Provide the [x, y] coordinate of the cell's center where the given text is located.  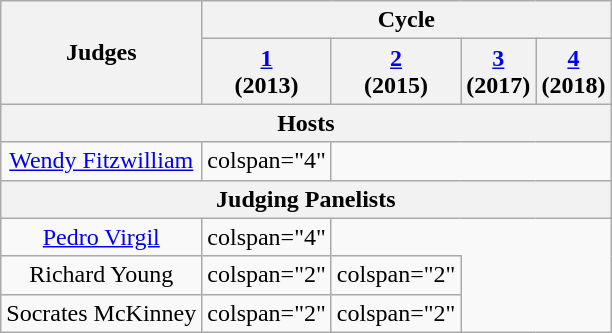
Socrates McKinney [102, 313]
Judging Panelists [306, 199]
Hosts [306, 123]
2 (2015) [396, 72]
4 (2018) [574, 72]
Cycle [406, 20]
Wendy Fitzwilliam [102, 161]
Judges [102, 52]
3 (2017) [498, 72]
Pedro Virgil [102, 237]
1 (2013) [267, 72]
Richard Young [102, 275]
